Return [X, Y] of the center of cell containing provided text 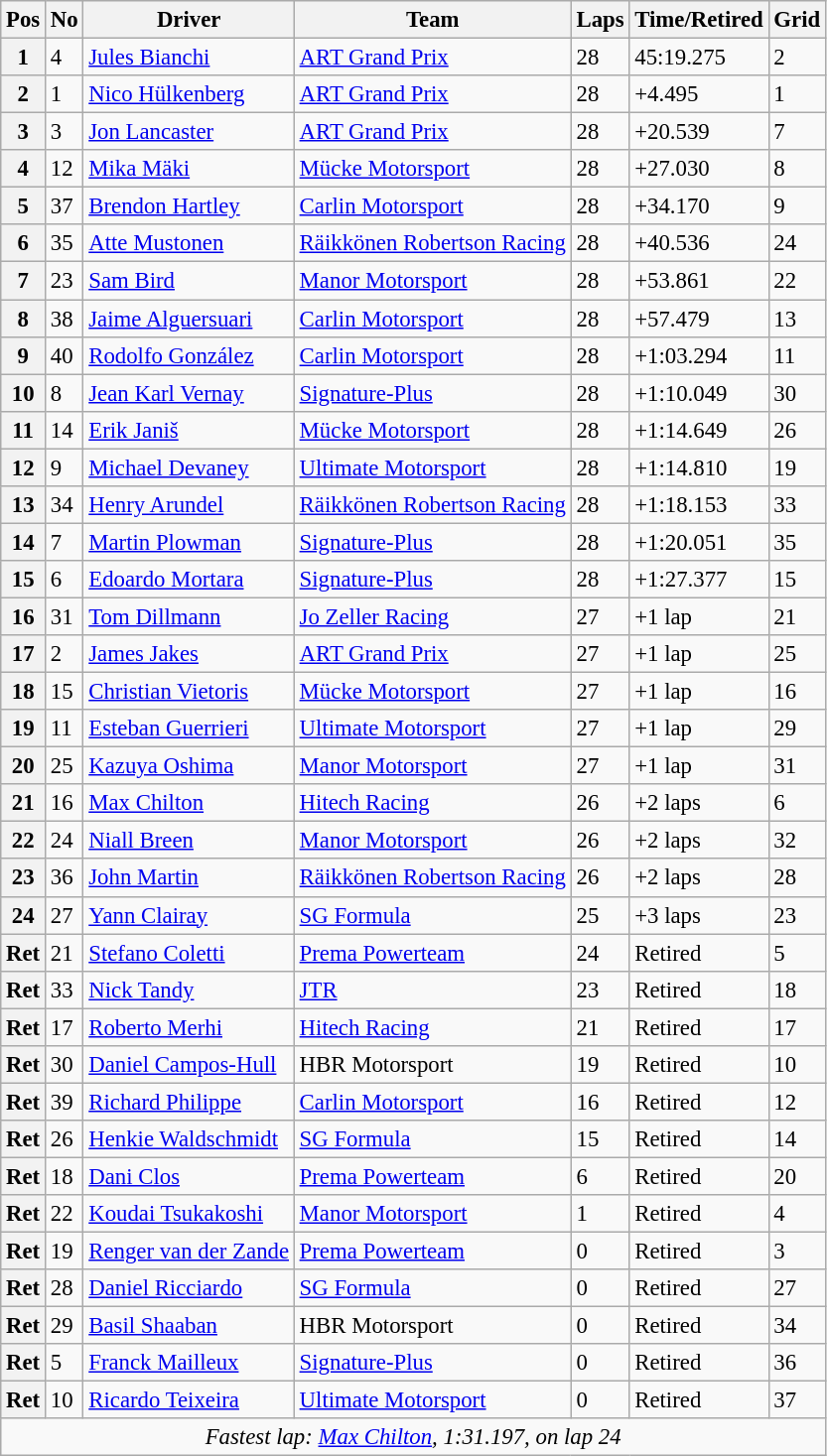
40 [65, 355]
+20.539 [699, 132]
Kazuya Oshima [189, 766]
Renger van der Zande [189, 1252]
John Martin [189, 878]
Mika Mäki [189, 169]
Driver [189, 20]
+4.495 [699, 94]
Jean Karl Vernay [189, 393]
39 [65, 1102]
Tom Dillmann [189, 616]
+1:20.051 [699, 542]
Edoardo Mortara [189, 580]
Richard Philippe [189, 1102]
Ricardo Teixeira [189, 1400]
Jo Zeller Racing [433, 616]
45:19.275 [699, 58]
+57.479 [699, 319]
Brendon Hartley [189, 206]
Dani Clos [189, 1176]
+40.536 [699, 243]
Nico Hülkenberg [189, 94]
+1:14.810 [699, 467]
Stefano Coletti [189, 953]
+34.170 [699, 206]
Yann Clairay [189, 915]
Basil Shaaban [189, 1326]
Pos [24, 20]
Michael Devaney [189, 467]
Daniel Campos-Hull [189, 1065]
Laps [600, 20]
Jon Lancaster [189, 132]
JTR [433, 990]
+1:18.153 [699, 505]
32 [796, 841]
Christian Vietoris [189, 692]
Sam Bird [189, 281]
Atte Mustonen [189, 243]
Esteban Guerrieri [189, 728]
Time/Retired [699, 20]
No [65, 20]
Niall Breen [189, 841]
Henkie Waldschmidt [189, 1139]
Jaime Alguersuari [189, 319]
38 [65, 319]
Henry Arundel [189, 505]
Roberto Merhi [189, 1027]
+1:14.649 [699, 430]
Jules Bianchi [189, 58]
+53.861 [699, 281]
Martin Plowman [189, 542]
Max Chilton [189, 803]
+1:27.377 [699, 580]
Koudai Tsukakoshi [189, 1214]
Rodolfo González [189, 355]
Team [433, 20]
Nick Tandy [189, 990]
Franck Mailleux [189, 1363]
+27.030 [699, 169]
James Jakes [189, 654]
+1:03.294 [699, 355]
Erik Janiš [189, 430]
Daniel Ricciardo [189, 1288]
+1:10.049 [699, 393]
Grid [796, 20]
+3 laps [699, 915]
